Scan for the cell matching the given text and deliver its (x, y) coordinate at center. 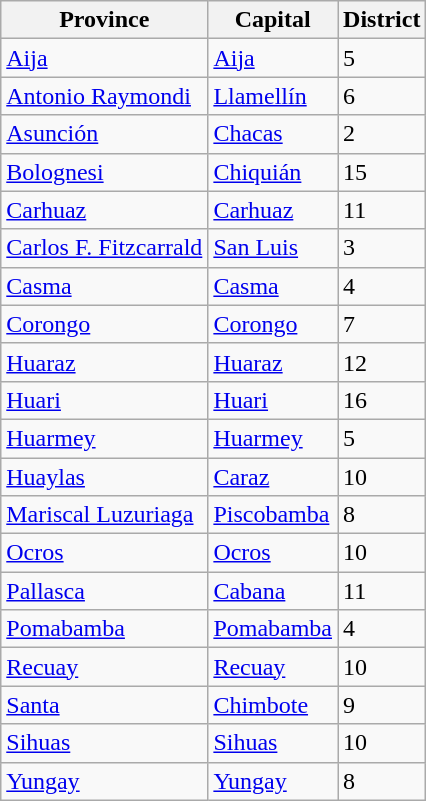
6 (382, 96)
Santa (104, 705)
San Luis (273, 248)
Asunción (104, 134)
16 (382, 400)
3 (382, 248)
Province (104, 20)
15 (382, 172)
Caraz (273, 477)
12 (382, 362)
2 (382, 134)
Chiquián (273, 172)
Capital (273, 20)
9 (382, 705)
Chimbote (273, 705)
Cabana (273, 591)
Bolognesi (104, 172)
7 (382, 324)
District (382, 20)
Chacas (273, 134)
Huaylas (104, 477)
Mariscal Luzuriaga (104, 515)
Antonio Raymondi (104, 96)
Piscobamba (273, 515)
Carlos F. Fitzcarrald (104, 248)
Llamellín (273, 96)
Pallasca (104, 591)
